Detect which cell encompasses the target text, then output its [X, Y] center coordinate. 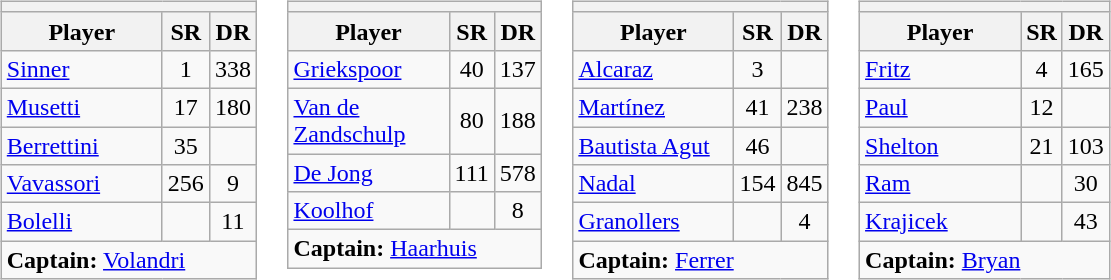
578 [518, 173]
Nadal [654, 184]
12 [1042, 107]
188 [518, 120]
Granollers [654, 222]
256 [186, 184]
80 [472, 120]
Van de Zandschulp [368, 120]
40 [472, 69]
338 [232, 69]
Bautista Agut [654, 145]
154 [758, 184]
165 [1086, 69]
238 [804, 107]
Paul [940, 107]
Alcaraz [654, 69]
41 [758, 107]
Shelton [940, 145]
Griekspoor [368, 69]
Captain: Haarhuis [414, 249]
17 [186, 107]
Berrettini [82, 145]
Sinner [82, 69]
9 [232, 184]
Krajicek [940, 222]
Ram [940, 184]
111 [472, 173]
Captain: Bryan [985, 260]
46 [758, 145]
845 [804, 184]
Martínez [654, 107]
137 [518, 69]
21 [1042, 145]
43 [1086, 222]
Captain: Volandri [128, 260]
35 [186, 145]
Vavassori [82, 184]
103 [1086, 145]
Bolelli [82, 222]
Musetti [82, 107]
Koolhof [368, 211]
3 [758, 69]
Fritz [940, 69]
De Jong [368, 173]
180 [232, 107]
30 [1086, 184]
8 [518, 211]
1 [186, 69]
Captain: Ferrer [700, 260]
11 [232, 222]
